Detect which cell encompasses the target text, then output its [X, Y] center coordinate. 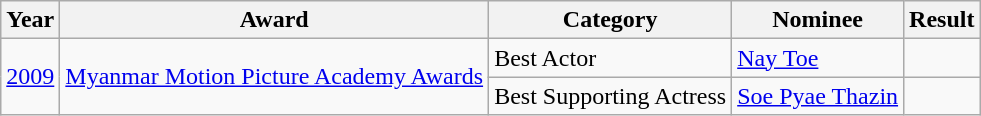
Best Supporting Actress [610, 96]
Nay Toe [818, 58]
Year [30, 20]
2009 [30, 77]
Result [942, 20]
Nominee [818, 20]
Best Actor [610, 58]
Soe Pyae Thazin [818, 96]
Category [610, 20]
Myanmar Motion Picture Academy Awards [274, 77]
Award [274, 20]
